Return [x, y] of the center of cell containing provided text 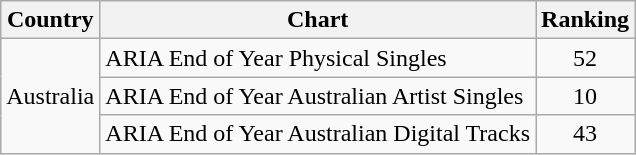
10 [586, 96]
ARIA End of Year Australian Digital Tracks [318, 134]
43 [586, 134]
Australia [50, 96]
52 [586, 58]
Chart [318, 20]
Ranking [586, 20]
ARIA End of Year Physical Singles [318, 58]
Country [50, 20]
ARIA End of Year Australian Artist Singles [318, 96]
